Return the [x, y] coordinate for the center point of the cell that contains the specified text.  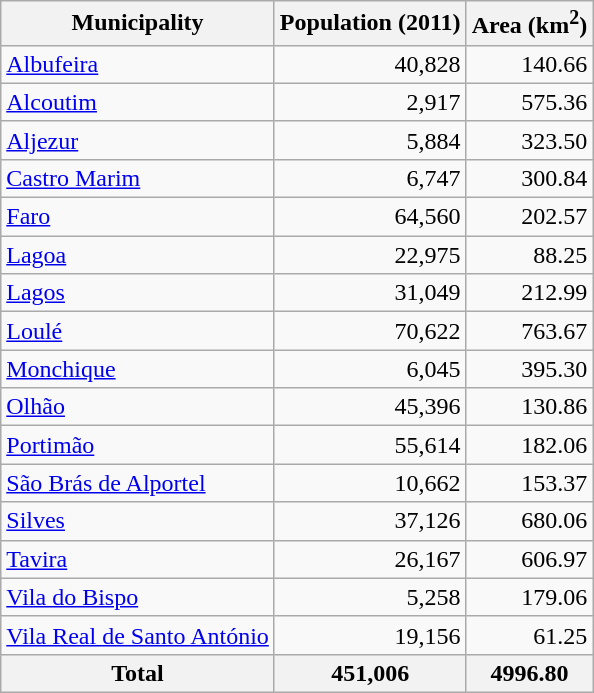
140.66 [530, 64]
182.06 [530, 445]
6,747 [370, 178]
Aljezur [138, 140]
606.97 [530, 559]
37,126 [370, 521]
Olhão [138, 407]
Silves [138, 521]
179.06 [530, 597]
19,156 [370, 635]
55,614 [370, 445]
40,828 [370, 64]
5,258 [370, 597]
64,560 [370, 217]
Faro [138, 217]
Portimão [138, 445]
Albufeira [138, 64]
Loulé [138, 331]
10,662 [370, 483]
575.36 [530, 102]
2,917 [370, 102]
São Brás de Alportel [138, 483]
323.50 [530, 140]
763.67 [530, 331]
70,622 [370, 331]
300.84 [530, 178]
31,049 [370, 293]
Area (km2) [530, 24]
Population (2011) [370, 24]
Vila do Bispo [138, 597]
4996.80 [530, 673]
153.37 [530, 483]
451,006 [370, 673]
680.06 [530, 521]
Castro Marim [138, 178]
212.99 [530, 293]
88.25 [530, 255]
26,167 [370, 559]
22,975 [370, 255]
Municipality [138, 24]
61.25 [530, 635]
45,396 [370, 407]
Lagos [138, 293]
Total [138, 673]
Alcoutim [138, 102]
5,884 [370, 140]
Tavira [138, 559]
Vila Real de Santo António [138, 635]
395.30 [530, 369]
6,045 [370, 369]
202.57 [530, 217]
130.86 [530, 407]
Monchique [138, 369]
Lagoa [138, 255]
